Output the (X, Y) coordinate of the center of the cell containing the given text.  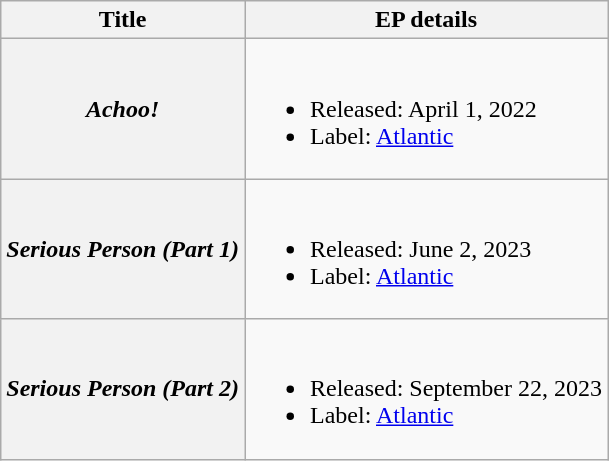
Achoo! (123, 109)
Title (123, 20)
Released: June 2, 2023Label: Atlantic (426, 249)
Released: April 1, 2022Label: Atlantic (426, 109)
EP details (426, 20)
Serious Person (Part 1) (123, 249)
Serious Person (Part 2) (123, 389)
Released: September 22, 2023Label: Atlantic (426, 389)
